Scan for the cell matching the given text and deliver its (X, Y) coordinate at center. 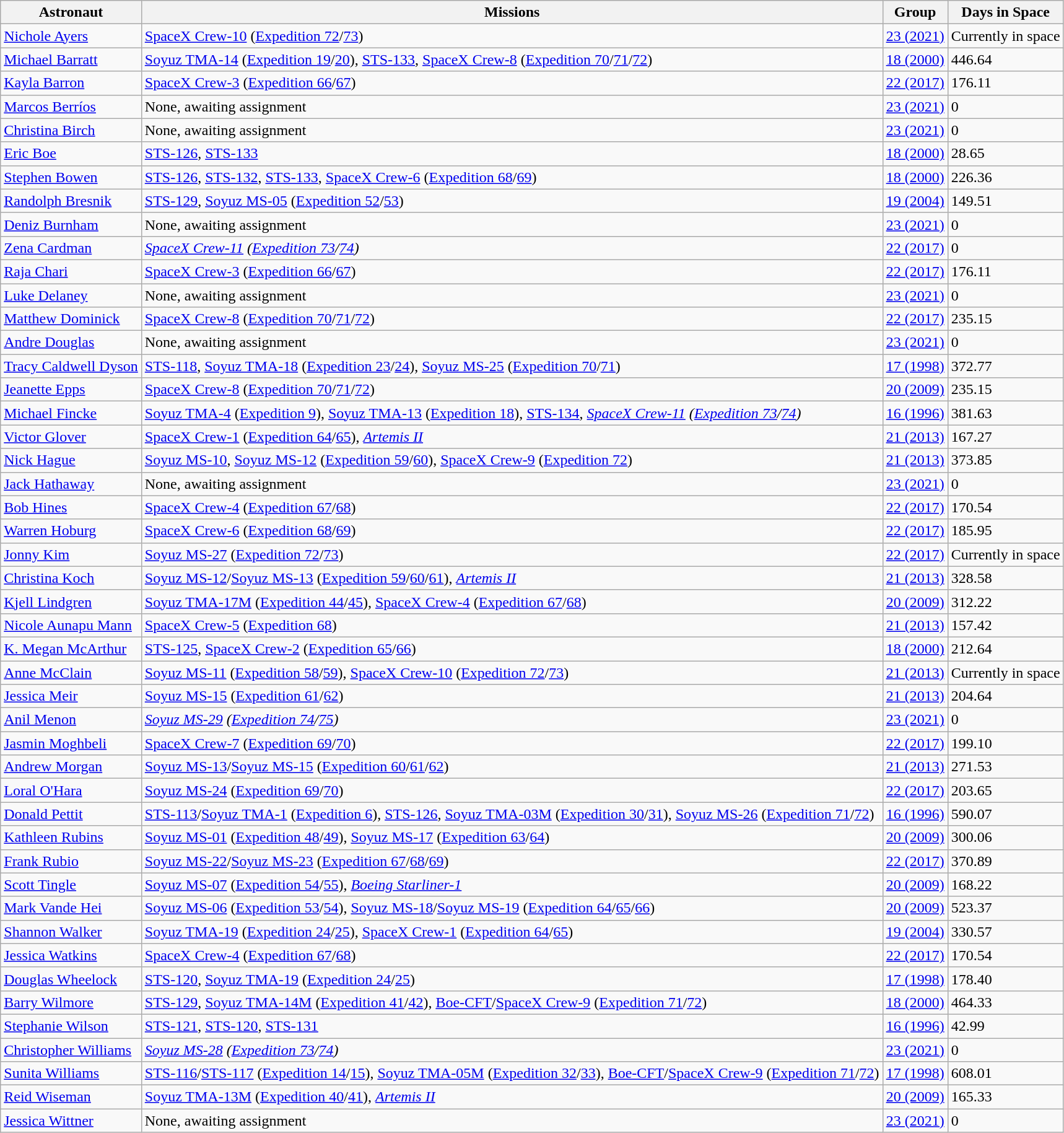
185.95 (1006, 531)
SpaceX Crew-10 (Expedition 72/73) (512, 36)
Soyuz MS-07 (Expedition 54/55), Boeing Starliner-1 (512, 885)
Soyuz MS-06 (Expedition 53/54), Soyuz MS-18/Soyuz MS-19 (Expedition 64/65/66) (512, 908)
Soyuz TMA-4 (Expedition 9), Soyuz TMA-13 (Expedition 18), STS-134, SpaceX Crew-11 (Expedition 73/74) (512, 413)
28.65 (1006, 154)
312.22 (1006, 601)
STS-129, Soyuz TMA-14M (Expedition 41/42), Boe-CFT/SpaceX Crew-9 (Expedition 71/72) (512, 1002)
590.07 (1006, 814)
Soyuz MS-15 (Expedition 61/62) (512, 696)
149.51 (1006, 201)
Days in Space (1006, 12)
328.58 (1006, 578)
Soyuz MS-11 (Expedition 58/59), SpaceX Crew-10 (Expedition 72/73) (512, 672)
Bob Hines (71, 507)
Zena Cardman (71, 248)
330.57 (1006, 932)
373.85 (1006, 460)
199.10 (1006, 743)
42.99 (1006, 1026)
Jessica Meir (71, 696)
Soyuz MS-10, Soyuz MS-12 (Expedition 59/60), SpaceX Crew-9 (Expedition 72) (512, 460)
Kjell Lindgren (71, 601)
Warren Hoburg (71, 531)
STS-125, SpaceX Crew-2 (Expedition 65/66) (512, 649)
446.64 (1006, 59)
Jack Hathaway (71, 484)
Soyuz MS-13/Soyuz MS-15 (Expedition 60/61/62) (512, 767)
Nicole Aunapu Mann (71, 625)
Sunita Williams (71, 1074)
Jessica Watkins (71, 955)
STS-120, Soyuz TMA-19 (Expedition 24/25) (512, 979)
Jonny Kim (71, 554)
Christina Koch (71, 578)
Shannon Walker (71, 932)
271.53 (1006, 767)
SpaceX Crew-6 (Expedition 68/69) (512, 531)
Barry Wilmore (71, 1002)
Andrew Morgan (71, 767)
Mark Vande Hei (71, 908)
300.06 (1006, 838)
Donald Pettit (71, 814)
Eric Boe (71, 154)
168.22 (1006, 885)
STS-126, STS-132, STS-133, SpaceX Crew-6 (Expedition 68/69) (512, 177)
Matthew Dominick (71, 319)
Soyuz TMA-13M (Expedition 40/41), Artemis II (512, 1097)
Missions (512, 12)
Nick Hague (71, 460)
Scott Tingle (71, 885)
372.77 (1006, 366)
381.63 (1006, 413)
Jeanette Epps (71, 390)
Tracy Caldwell Dyson (71, 366)
523.37 (1006, 908)
STS-126, STS-133 (512, 154)
Soyuz MS-01 (Expedition 48/49), Soyuz MS-17 (Expedition 63/64) (512, 838)
SpaceX Crew-5 (Expedition 68) (512, 625)
165.33 (1006, 1097)
Astronaut (71, 12)
Soyuz TMA-17M (Expedition 44/45), SpaceX Crew-4 (Expedition 67/68) (512, 601)
Douglas Wheelock (71, 979)
Group (915, 12)
Christina Birch (71, 130)
Soyuz TMA-14 (Expedition 19/20), STS-133, SpaceX Crew-8 (Expedition 70/71/72) (512, 59)
203.65 (1006, 790)
STS-118, Soyuz TMA-18 (Expedition 23/24), Soyuz MS-25 (Expedition 70/71) (512, 366)
464.33 (1006, 1002)
SpaceX Crew-7 (Expedition 69/70) (512, 743)
Loral O'Hara (71, 790)
Michael Fincke (71, 413)
167.27 (1006, 437)
SpaceX Crew-11 (Expedition 73/74) (512, 248)
Deniz Burnham (71, 224)
Jessica Wittner (71, 1121)
Christopher Williams (71, 1050)
Anne McClain (71, 672)
SpaceX Crew-1 (Expedition 64/65), Artemis II (512, 437)
Soyuz MS-29 (Expedition 74/75) (512, 720)
212.64 (1006, 649)
Soyuz MS-24 (Expedition 69/70) (512, 790)
STS-121, STS-120, STS-131 (512, 1026)
608.01 (1006, 1074)
Michael Barratt (71, 59)
Frank Rubio (71, 861)
Luke Delaney (71, 295)
STS-129, Soyuz MS-05 (Expedition 52/53) (512, 201)
Randolph Bresnik (71, 201)
178.40 (1006, 979)
Soyuz MS-28 (Expedition 73/74) (512, 1050)
Nichole Ayers (71, 36)
204.64 (1006, 696)
Anil Menon (71, 720)
Soyuz MS-12/Soyuz MS-13 (Expedition 59/60/61), Artemis II (512, 578)
Andre Douglas (71, 343)
157.42 (1006, 625)
K. Megan McArthur (71, 649)
Reid Wiseman (71, 1097)
Raja Chari (71, 271)
370.89 (1006, 861)
Stephen Bowen (71, 177)
Jasmin Moghbeli (71, 743)
Victor Glover (71, 437)
STS-116/STS-117 (Expedition 14/15), Soyuz TMA-05M (Expedition 32/33), Boe-CFT/SpaceX Crew-9 (Expedition 71/72) (512, 1074)
Soyuz TMA-19 (Expedition 24/25), SpaceX Crew-1 (Expedition 64/65) (512, 932)
226.36 (1006, 177)
Soyuz MS-22/Soyuz MS-23 (Expedition 67/68/69) (512, 861)
Kathleen Rubins (71, 838)
Marcos Berríos (71, 107)
STS-113/Soyuz TMA-1 (Expedition 6), STS-126, Soyuz TMA-03M (Expedition 30/31), Soyuz MS-26 (Expedition 71/72) (512, 814)
Stephanie Wilson (71, 1026)
Soyuz MS-27 (Expedition 72/73) (512, 554)
Kayla Barron (71, 83)
